Return [x, y] of the center of cell containing provided text 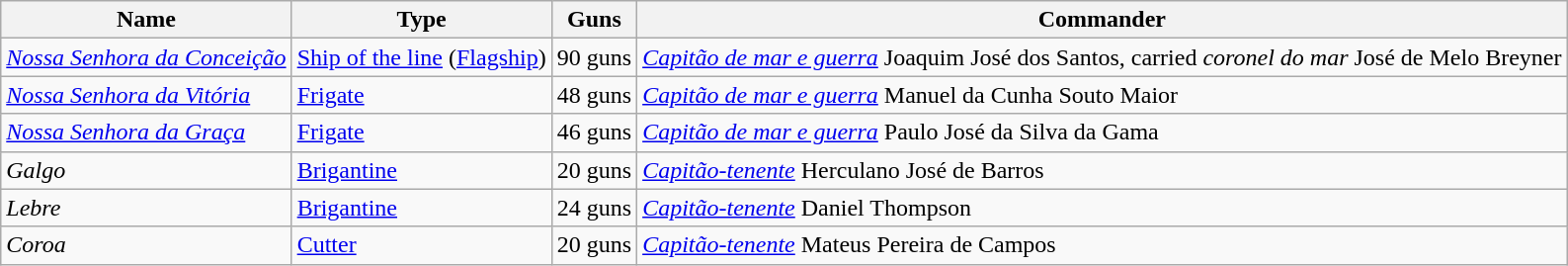
Capitão-tenente Herculano José de Barros [1103, 170]
Commander [1103, 20]
Capitão de mar e guerra Joaquim José dos Santos, carried coronel do mar José de Melo Breyner [1103, 57]
Coroa [146, 245]
Lebre [146, 208]
Nossa Senhora da Vitória [146, 95]
Capitão-tenente Daniel Thompson [1103, 208]
Cutter [421, 245]
Name [146, 20]
46 guns [594, 133]
Galgo [146, 170]
Guns [594, 20]
Type [421, 20]
Capitão-tenente Mateus Pereira de Campos [1103, 245]
90 guns [594, 57]
Nossa Senhora da Conceição [146, 57]
48 guns [594, 95]
24 guns [594, 208]
Capitão de mar e guerra Manuel da Cunha Souto Maior [1103, 95]
Nossa Senhora da Graça [146, 133]
Capitão de mar e guerra Paulo José da Silva da Gama [1103, 133]
Ship of the line (Flagship) [421, 57]
